Identify which cell holds the provided text, then report its (x, y) central coordinate. 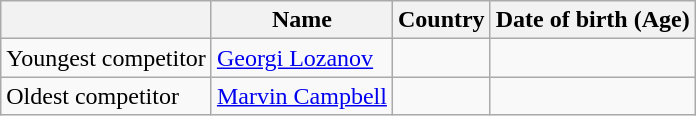
Marvin Campbell (302, 96)
Youngest competitor (106, 58)
Date of birth (Age) (592, 20)
Country (441, 20)
Georgi Lozanov (302, 58)
Name (302, 20)
Oldest competitor (106, 96)
